Search for the cell housing the specified text and yield its [x, y] center coordinate. 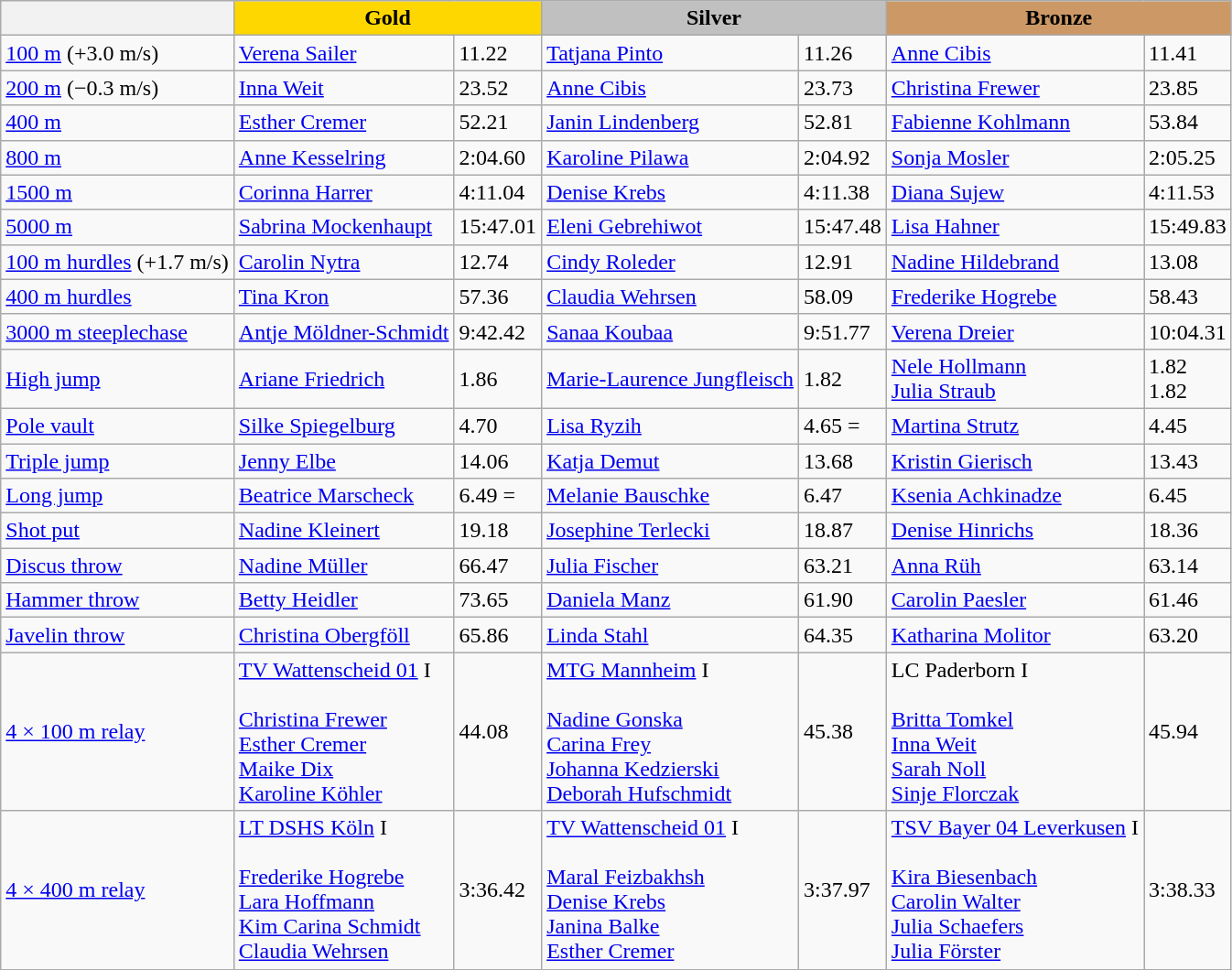
Carolin Nytra [344, 262]
Nadine Müller [344, 566]
Eleni Gebrehiwot [670, 227]
1.86 [498, 379]
Martina Strutz [1014, 426]
Marie-Laurence Jungfleisch [670, 379]
63.14 [1188, 566]
58.43 [1188, 296]
11.26 [843, 53]
58.09 [843, 296]
Verena Dreier [1014, 331]
Hammer throw [117, 600]
14.06 [498, 460]
Tina Kron [344, 296]
63.20 [1188, 635]
45.38 [843, 732]
Lisa Ryzih [670, 426]
Jenny Elbe [344, 460]
13.68 [843, 460]
Pole vault [117, 426]
61.46 [1188, 600]
23.85 [1188, 88]
Nadine Hildebrand [1014, 262]
18.36 [1188, 531]
1.82 [843, 379]
Katja Demut [670, 460]
Linda Stahl [670, 635]
Karoline Pilawa [670, 157]
Cindy Roleder [670, 262]
1500 m [117, 192]
5000 m [117, 227]
Shot put [117, 531]
Josephine Terlecki [670, 531]
6.47 [843, 496]
Daniela Manz [670, 600]
Betty Heidler [344, 600]
Julia Fischer [670, 566]
TV Wattenscheid 01 I Maral Feizbakhsh Denise Krebs Janina Balke Esther Cremer [670, 889]
Claudia Wehrsen [670, 296]
Esther Cremer [344, 123]
13.43 [1188, 460]
64.35 [843, 635]
Silver [714, 18]
Denise Hinrichs [1014, 531]
Katharina Molitor [1014, 635]
3:37.97 [843, 889]
Carolin Paesler [1014, 600]
66.47 [498, 566]
19.18 [498, 531]
10:04.31 [1188, 331]
61.90 [843, 600]
Sanaa Koubaa [670, 331]
2:05.25 [1188, 157]
12.91 [843, 262]
LC Paderborn I Britta Tomkel Inna Weit Sarah Noll Sinje Florczak [1014, 732]
18.87 [843, 531]
High jump [117, 379]
Sabrina Mockenhaupt [344, 227]
Ksenia Achkinadze [1014, 496]
400 m [117, 123]
400 m hurdles [117, 296]
Antje Möldner-Schmidt [344, 331]
Sonja Mosler [1014, 157]
63.21 [843, 566]
Lisa Hahner [1014, 227]
Inna Weit [344, 88]
Diana Sujew [1014, 192]
Melanie Bauschke [670, 496]
57.36 [498, 296]
12.74 [498, 262]
4.45 [1188, 426]
9:42.42 [498, 331]
1.82 1.82 [1188, 379]
52.81 [843, 123]
LT DSHS Köln I Frederike Hogrebe Lara Hoffmann Kim Carina Schmidt Claudia Wehrsen [344, 889]
800 m [117, 157]
15:49.83 [1188, 227]
Long jump [117, 496]
Christina Obergföll [344, 635]
Fabienne Kohlmann [1014, 123]
6.49 = [498, 496]
Javelin throw [117, 635]
Frederike Hogrebe [1014, 296]
53.84 [1188, 123]
73.65 [498, 600]
Kristin Gierisch [1014, 460]
3:38.33 [1188, 889]
Silke Spiegelburg [344, 426]
Bronze [1058, 18]
13.08 [1188, 262]
15:47.01 [498, 227]
9:51.77 [843, 331]
4 × 100 m relay [117, 732]
3:36.42 [498, 889]
Gold [387, 18]
TSV Bayer 04 Leverkusen I Kira Biesenbach Carolin Walter Julia Schaefers Julia Förster [1014, 889]
65.86 [498, 635]
2:04.60 [498, 157]
100 m (+3.0 m/s) [117, 53]
2:04.92 [843, 157]
Anna Rüh [1014, 566]
Christina Frewer [1014, 88]
Beatrice Marscheck [344, 496]
4:11.38 [843, 192]
6.45 [1188, 496]
100 m hurdles (+1.7 m/s) [117, 262]
Corinna Harrer [344, 192]
Ariane Friedrich [344, 379]
4.65 = [843, 426]
TV Wattenscheid 01 I Christina Frewer Esther Cremer Maike Dix Karoline Köhler [344, 732]
MTG Mannheim I Nadine Gonska Carina Frey Johanna Kedzierski Deborah Hufschmidt [670, 732]
45.94 [1188, 732]
Nadine Kleinert [344, 531]
44.08 [498, 732]
Denise Krebs [670, 192]
Nele HollmannJulia Straub [1014, 379]
52.21 [498, 123]
3000 m steeplechase [117, 331]
4:11.53 [1188, 192]
4:11.04 [498, 192]
Tatjana Pinto [670, 53]
Verena Sailer [344, 53]
Janin Lindenberg [670, 123]
4 × 400 m relay [117, 889]
Anne Kesselring [344, 157]
200 m (−0.3 m/s) [117, 88]
Discus throw [117, 566]
23.52 [498, 88]
11.41 [1188, 53]
Triple jump [117, 460]
11.22 [498, 53]
23.73 [843, 88]
15:47.48 [843, 227]
4.70 [498, 426]
